From the cell containing the given text, extract its center point as [x, y] coordinate. 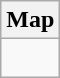
Map [30, 20]
